From the cell containing the given text, extract its center point as [X, Y] coordinate. 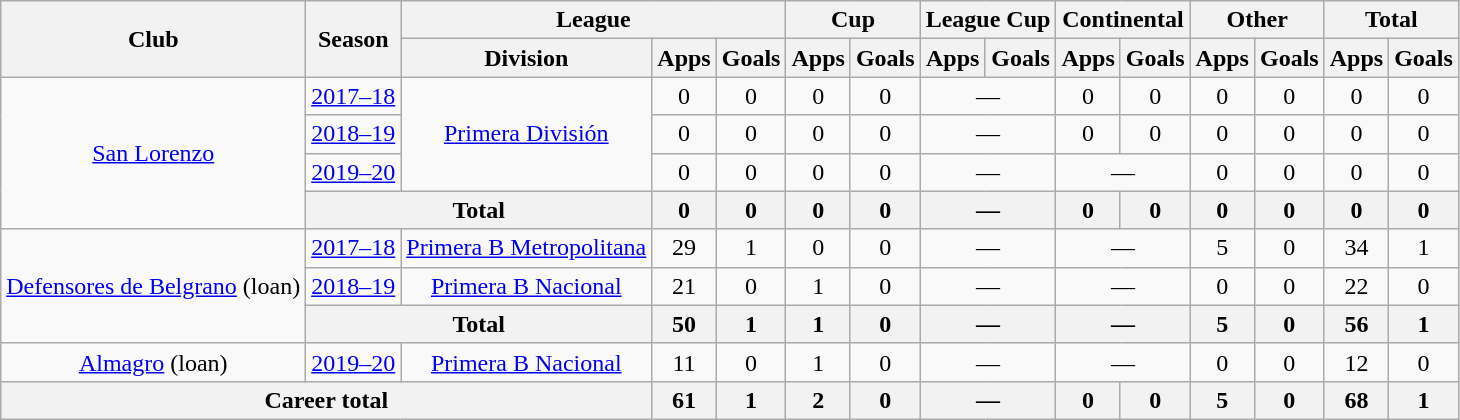
Other [1257, 20]
22 [1356, 286]
Club [154, 39]
56 [1356, 324]
Defensores de Belgrano (loan) [154, 286]
League Cup [988, 20]
Primera División [526, 134]
Primera B Metropolitana [526, 248]
San Lorenzo [154, 153]
12 [1356, 362]
34 [1356, 248]
Continental [1123, 20]
Cup [853, 20]
11 [684, 362]
2 [818, 400]
League [594, 20]
61 [684, 400]
Division [526, 58]
29 [684, 248]
Almagro (loan) [154, 362]
68 [1356, 400]
Season [354, 39]
50 [684, 324]
21 [684, 286]
Career total [326, 400]
